Find where the given text appears and provide that cell's center as (X, Y) coordinate. 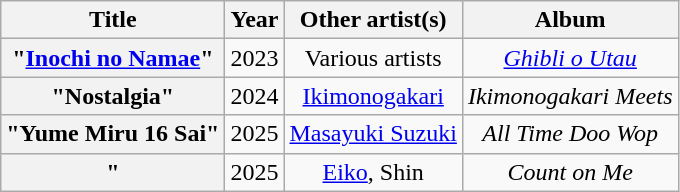
"Inochi no Namae" (113, 58)
Ikimonogakari (373, 96)
Masayuki Suzuki (373, 134)
Album (570, 20)
2023 (254, 58)
Ikimonogakari Meets (570, 96)
Various artists (373, 58)
Other artist(s) (373, 20)
Year (254, 20)
All Time Doo Wop (570, 134)
Title (113, 20)
Count on Me (570, 172)
Eiko, Shin (373, 172)
" (113, 172)
Ghibli o Utau (570, 58)
2024 (254, 96)
"Nostalgia" (113, 96)
"Yume Miru 16 Sai" (113, 134)
